Pinpoint the cell where the given text exists, returning its [x, y] midpoint coordinate. 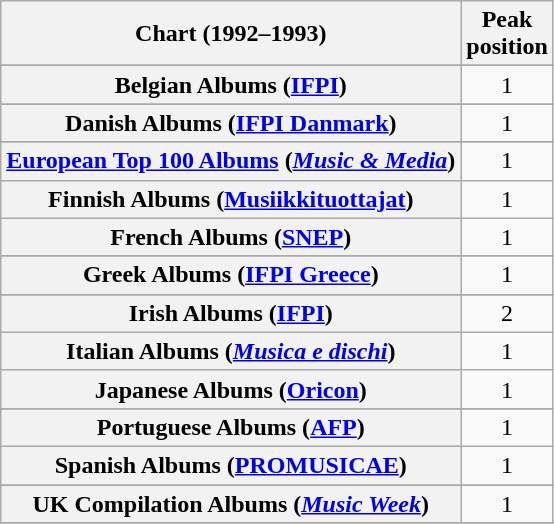
European Top 100 Albums (Music & Media) [231, 161]
Portuguese Albums (AFP) [231, 427]
Chart (1992–1993) [231, 34]
Italian Albums (Musica e dischi) [231, 351]
Danish Albums (IFPI Danmark) [231, 123]
Spanish Albums (PROMUSICAE) [231, 465]
Finnish Albums (Musiikkituottajat) [231, 199]
Peakposition [507, 34]
UK Compilation Albums (Music Week) [231, 503]
Irish Albums (IFPI) [231, 313]
Japanese Albums (Oricon) [231, 389]
Greek Albums (IFPI Greece) [231, 275]
French Albums (SNEP) [231, 237]
2 [507, 313]
Belgian Albums (IFPI) [231, 85]
